For the text-containing cell, return its midpoint in (x, y) coordinate format. 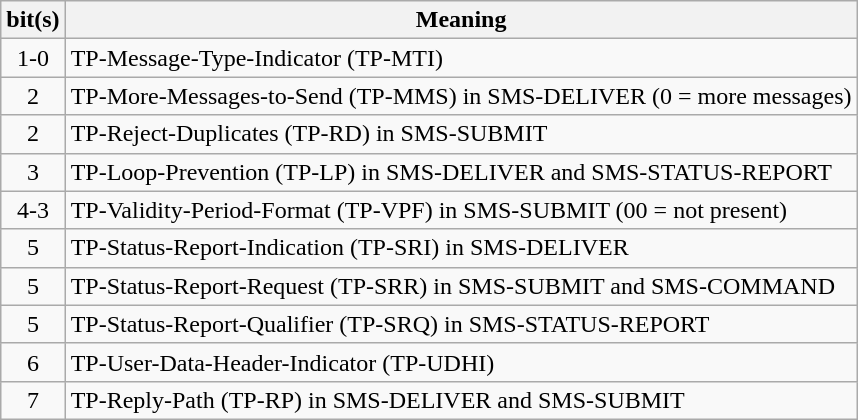
TP-Validity-Period-Format (TP-VPF) in SMS-SUBMIT (00 = not present) (461, 210)
bit(s) (33, 20)
TP-Status-Report-Request (TP-SRR) in SMS-SUBMIT and SMS-COMMAND (461, 286)
4-3 (33, 210)
TP-Reject-Duplicates (TP-RD) in SMS-SUBMIT (461, 134)
1-0 (33, 58)
TP-Status-Report-Indication (TP-SRI) in SMS-DELIVER (461, 248)
7 (33, 400)
TP-Loop-Prevention (TP-LP) in SMS-DELIVER and SMS-STATUS-REPORT (461, 172)
TP-More-Messages-to-Send (TP-MMS) in SMS-DELIVER (0 = more messages) (461, 96)
TP-User-Data-Header-Indicator (TP-UDHI) (461, 362)
Meaning (461, 20)
TP-Message-Type-Indicator (TP-MTI) (461, 58)
TP-Reply-Path (TP-RP) in SMS-DELIVER and SMS-SUBMIT (461, 400)
TP-Status-Report-Qualifier (TP-SRQ) in SMS-STATUS-REPORT (461, 324)
3 (33, 172)
6 (33, 362)
